Capture the cell that displays the provided text and extract its [x, y] central coordinate. 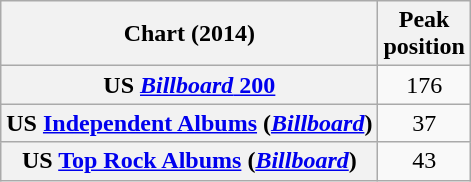
US Independent Albums (Billboard) [190, 123]
Chart (2014) [190, 34]
176 [424, 85]
43 [424, 161]
US Billboard 200 [190, 85]
37 [424, 123]
US Top Rock Albums (Billboard) [190, 161]
Peakposition [424, 34]
